Locate the cell with the specified text and output its [x, y] center coordinate. 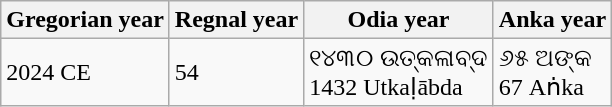
Regnal year [236, 20]
୬୫ ଅଙ୍କ67 Aṅka [552, 72]
Gregorian year [86, 20]
Anka year [552, 20]
2024 CE [86, 72]
Odia year [399, 20]
୧୪୩୦ ଉତ୍କଳାବ୍ଦ1432 Utkaḷābda [399, 72]
54 [236, 72]
